Capture the cell that displays the provided text and extract its (X, Y) central coordinate. 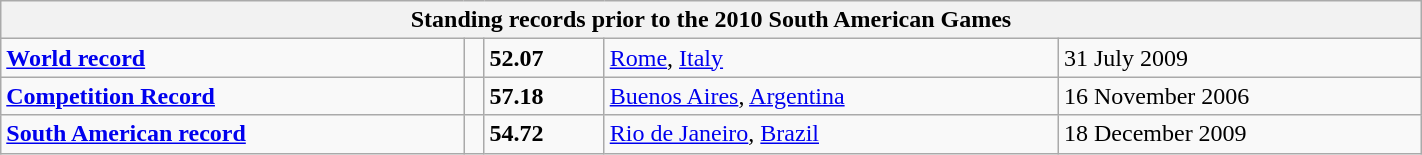
Standing records prior to the 2010 South American Games (711, 20)
World record (232, 58)
31 July 2009 (1240, 58)
54.72 (544, 134)
52.07 (544, 58)
Rio de Janeiro, Brazil (831, 134)
16 November 2006 (1240, 96)
Buenos Aires, Argentina (831, 96)
18 December 2009 (1240, 134)
57.18 (544, 96)
Competition Record (232, 96)
South American record (232, 134)
Rome, Italy (831, 58)
